Search for the cell housing the specified text and yield its (x, y) center coordinate. 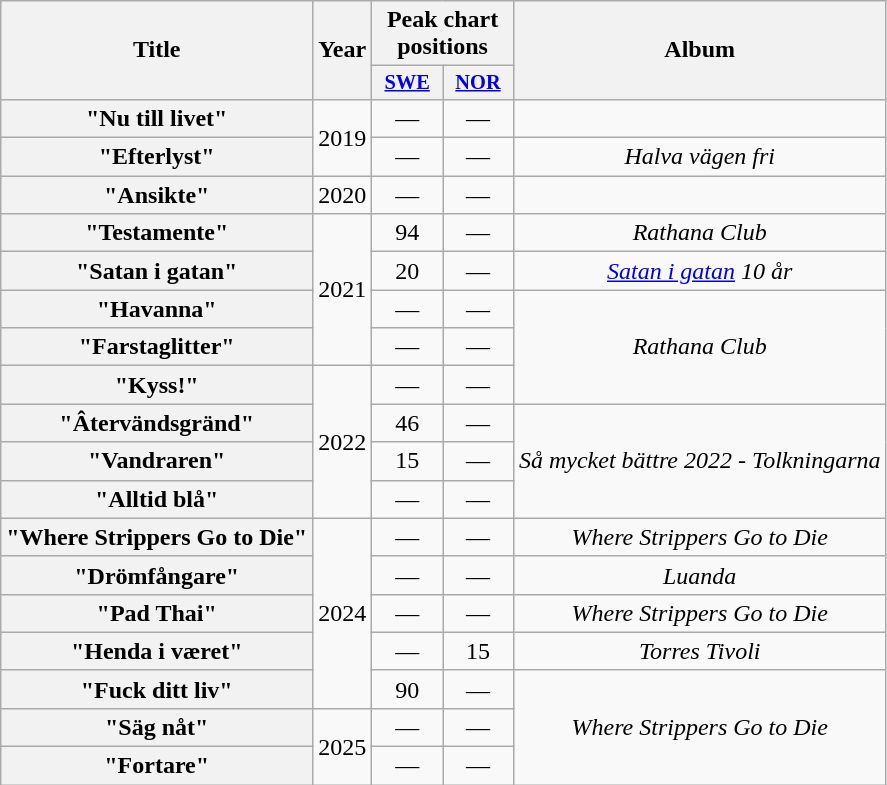
"Fuck ditt liv" (157, 689)
"Henda i været" (157, 651)
"Âtervändsgränd" (157, 423)
"Havanna" (157, 309)
Year (342, 50)
"Nu till livet" (157, 118)
Så mycket bättre 2022 - Tolkningarna (700, 461)
Luanda (700, 575)
"Fortare" (157, 766)
"Drömfångare" (157, 575)
"Ansikte" (157, 195)
46 (408, 423)
2019 (342, 137)
SWE (408, 83)
NOR (478, 83)
"Testamente" (157, 233)
2021 (342, 290)
2020 (342, 195)
Torres Tivoli (700, 651)
Album (700, 50)
20 (408, 271)
"Efterlyst" (157, 157)
Title (157, 50)
"Pad Thai" (157, 613)
Peak chart positions (443, 34)
2022 (342, 442)
"Alltid blå" (157, 499)
"Vandraren" (157, 461)
"Kyss!" (157, 385)
2025 (342, 746)
"Where Strippers Go to Die" (157, 537)
90 (408, 689)
Halva vägen fri (700, 157)
94 (408, 233)
"Farstaglitter" (157, 347)
2024 (342, 613)
"Satan i gatan" (157, 271)
"Säg nåt" (157, 727)
Satan i gatan 10 år (700, 271)
